Extract the (X, Y) coordinate from the center of the cell holding the provided text.  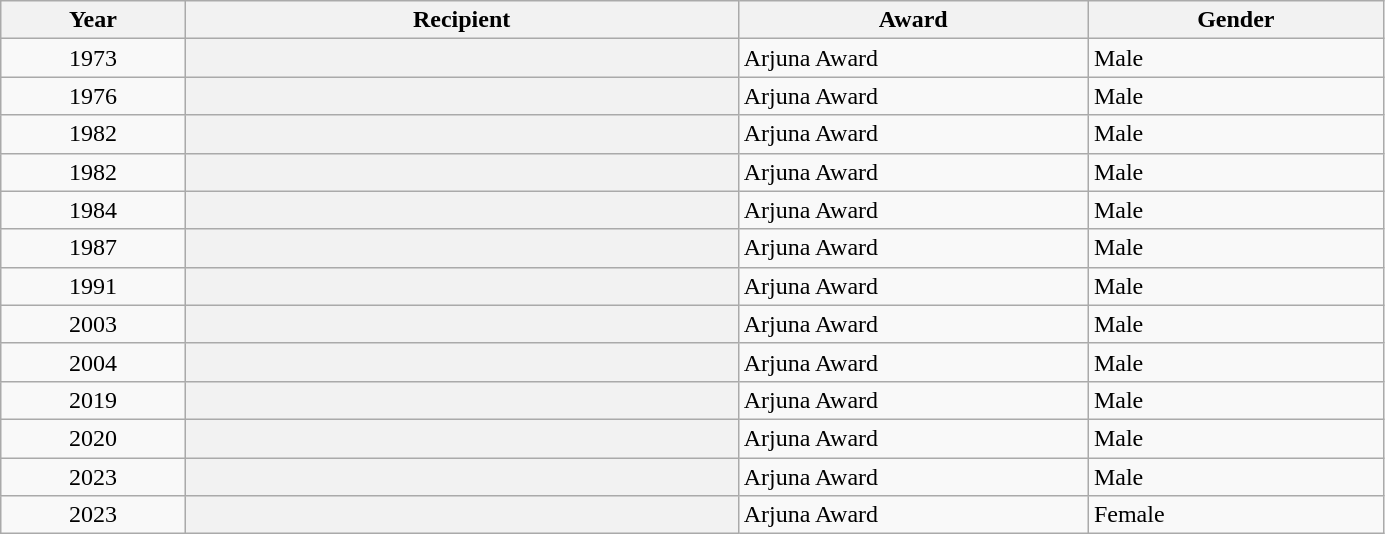
1991 (93, 286)
1984 (93, 210)
Gender (1236, 20)
Female (1236, 515)
2020 (93, 438)
Recipient (462, 20)
2003 (93, 324)
Award (913, 20)
1987 (93, 248)
1973 (93, 58)
Year (93, 20)
1976 (93, 96)
2019 (93, 400)
2004 (93, 362)
